From the cell containing the given text, extract its center point as [x, y] coordinate. 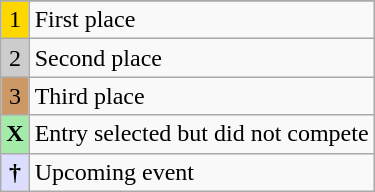
3 [15, 96]
Third place [202, 96]
1 [15, 20]
X [15, 134]
Upcoming event [202, 172]
First place [202, 20]
Entry selected but did not compete [202, 134]
Second place [202, 58]
2 [15, 58]
† [15, 172]
